Determine the (X, Y) coordinate at the center of the cell enclosing the given text.  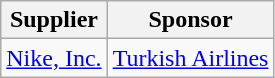
Supplier (54, 20)
Nike, Inc. (54, 58)
Turkish Airlines (190, 58)
Sponsor (190, 20)
